Return (X, Y) of the center of cell containing provided text 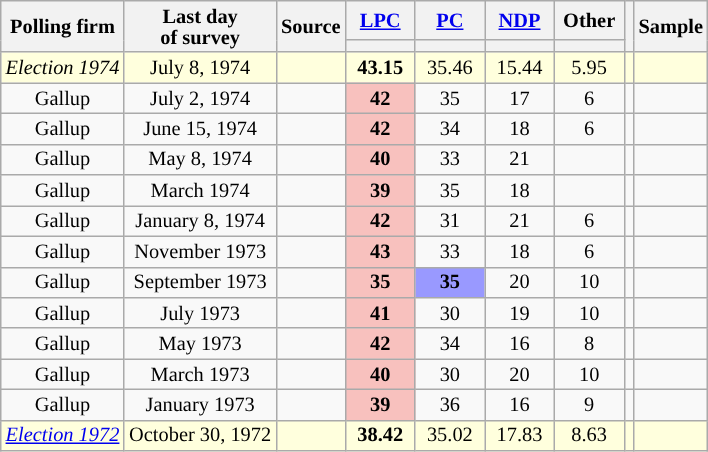
Other (589, 20)
May 8, 1974 (200, 160)
LPC (380, 20)
43.15 (380, 68)
Election 1974 (62, 68)
35.46 (450, 68)
January 8, 1974 (200, 220)
17 (520, 98)
March 1973 (200, 374)
November 1973 (200, 252)
PC (450, 20)
31 (450, 220)
19 (520, 312)
41 (380, 312)
March 1974 (200, 190)
43 (380, 252)
Election 1972 (62, 436)
Last day of survey (200, 26)
NDP (520, 20)
Sample (671, 26)
Polling firm (62, 26)
35.02 (450, 436)
8 (589, 344)
January 1973 (200, 404)
8.63 (589, 436)
July 8, 1974 (200, 68)
15.44 (520, 68)
July 2, 1974 (200, 98)
38.42 (380, 436)
Source (310, 26)
July 1973 (200, 312)
June 15, 1974 (200, 128)
October 30, 1972 (200, 436)
5.95 (589, 68)
36 (450, 404)
May 1973 (200, 344)
17.83 (520, 436)
9 (589, 404)
September 1973 (200, 282)
